Determine the [x, y] coordinate at the center of the cell enclosing the given text.  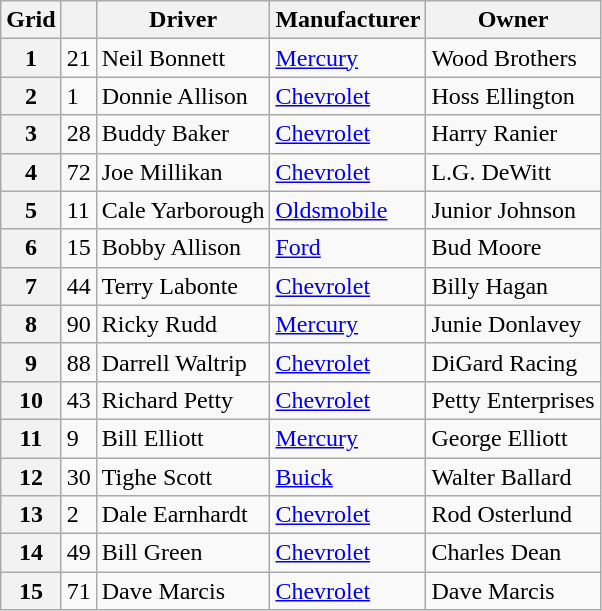
Ricky Rudd [183, 324]
3 [31, 134]
George Elliott [513, 438]
8 [31, 324]
Oldsmobile [348, 210]
Ford [348, 248]
Terry Labonte [183, 286]
13 [31, 515]
Neil Bonnett [183, 58]
28 [78, 134]
6 [31, 248]
L.G. DeWitt [513, 172]
Walter Ballard [513, 477]
Donnie Allison [183, 96]
Bud Moore [513, 248]
71 [78, 591]
Cale Yarborough [183, 210]
Rod Osterlund [513, 515]
12 [31, 477]
Bill Green [183, 553]
Darrell Waltrip [183, 362]
44 [78, 286]
Bobby Allison [183, 248]
Hoss Ellington [513, 96]
Petty Enterprises [513, 400]
Junior Johnson [513, 210]
Billy Hagan [513, 286]
Buddy Baker [183, 134]
DiGard Racing [513, 362]
90 [78, 324]
Richard Petty [183, 400]
Grid [31, 20]
Harry Ranier [513, 134]
49 [78, 553]
Buick [348, 477]
Joe Millikan [183, 172]
Wood Brothers [513, 58]
72 [78, 172]
Dale Earnhardt [183, 515]
14 [31, 553]
21 [78, 58]
88 [78, 362]
Junie Donlavey [513, 324]
10 [31, 400]
Owner [513, 20]
43 [78, 400]
5 [31, 210]
Tighe Scott [183, 477]
30 [78, 477]
4 [31, 172]
7 [31, 286]
Bill Elliott [183, 438]
Manufacturer [348, 20]
Charles Dean [513, 553]
Driver [183, 20]
